Provide the [x, y] coordinate of the cell's center where the given text is located.  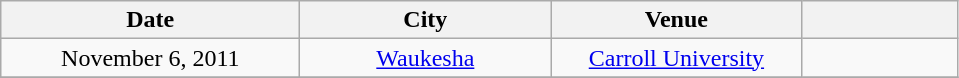
City [426, 20]
Date [150, 20]
November 6, 2011 [150, 58]
Venue [676, 20]
Carroll University [676, 58]
Waukesha [426, 58]
